Search for the cell housing the specified text and yield its [x, y] center coordinate. 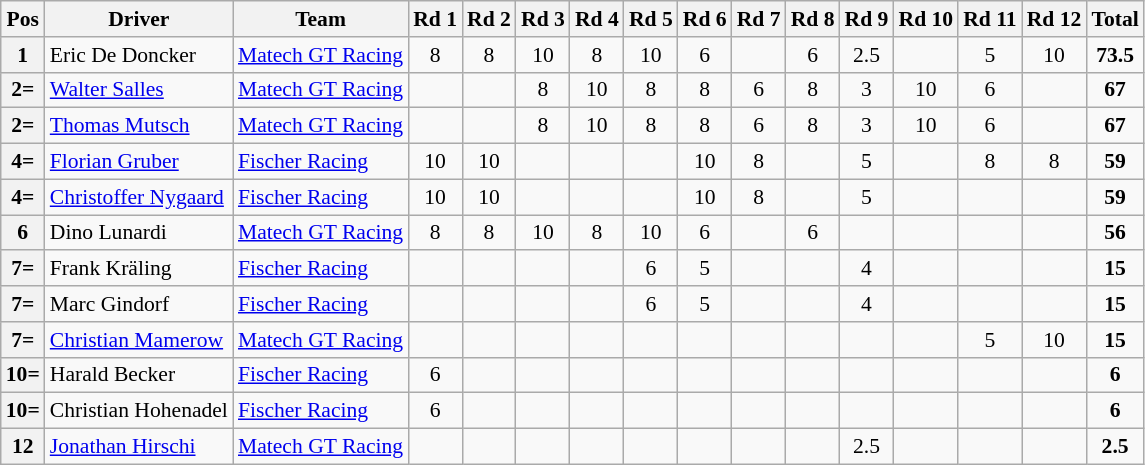
Thomas Mutsch [139, 126]
Christian Hohenadel [139, 411]
Rd 5 [651, 19]
Walter Salles [139, 90]
73.5 [1114, 55]
Rd 12 [1054, 19]
Rd 6 [705, 19]
Total [1114, 19]
Rd 9 [867, 19]
Pos [23, 19]
Marc Gindorf [139, 304]
12 [23, 447]
Rd 8 [813, 19]
Rd 1 [435, 19]
Dino Lunardi [139, 233]
Florian Gruber [139, 162]
56 [1114, 233]
Christian Mamerow [139, 340]
1 [23, 55]
Rd 2 [489, 19]
Rd 3 [543, 19]
Rd 11 [990, 19]
Harald Becker [139, 375]
Team [320, 19]
Driver [139, 19]
Rd 10 [926, 19]
Rd 7 [759, 19]
Frank Kräling [139, 269]
Eric De Doncker [139, 55]
Christoffer Nygaard [139, 197]
Jonathan Hirschi [139, 447]
Rd 4 [597, 19]
